Locate the cell with the specified text and output its [X, Y] center coordinate. 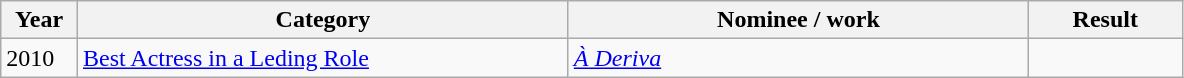
Category [322, 20]
À Deriva [798, 58]
Nominee / work [798, 20]
2010 [40, 58]
Best Actress in a Leding Role [322, 58]
Year [40, 20]
Result [1106, 20]
